For the text-containing cell, return its midpoint in [X, Y] coordinate format. 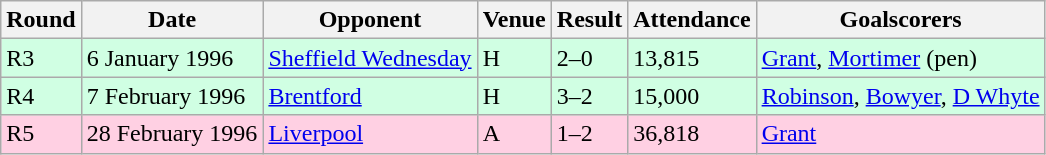
6 January 1996 [172, 58]
36,818 [692, 134]
15,000 [692, 96]
1–2 [589, 134]
13,815 [692, 58]
7 February 1996 [172, 96]
R5 [41, 134]
Result [589, 20]
Round [41, 20]
A [514, 134]
Brentford [370, 96]
28 February 1996 [172, 134]
Goalscorers [900, 20]
Attendance [692, 20]
Liverpool [370, 134]
Venue [514, 20]
Grant, Mortimer (pen) [900, 58]
Sheffield Wednesday [370, 58]
2–0 [589, 58]
R4 [41, 96]
Grant [900, 134]
Date [172, 20]
3–2 [589, 96]
Robinson, Bowyer, D Whyte [900, 96]
Opponent [370, 20]
R3 [41, 58]
